Pinpoint the cell where the given text exists, returning its [x, y] midpoint coordinate. 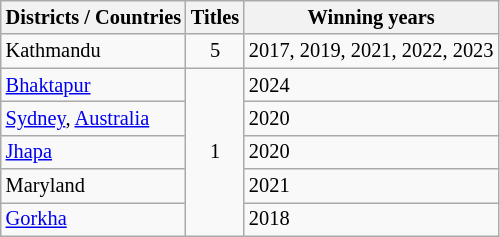
Districts / Countries [94, 17]
2021 [371, 186]
Jhapa [94, 152]
1 [215, 152]
2018 [371, 219]
Sydney, Australia [94, 118]
Gorkha [94, 219]
2017, 2019, 2021, 2022, 2023 [371, 51]
Maryland [94, 186]
Winning years [371, 17]
Titles [215, 17]
Kathmandu [94, 51]
5 [215, 51]
2024 [371, 85]
Bhaktapur [94, 85]
